From the cell containing the given text, extract its center point as (x, y) coordinate. 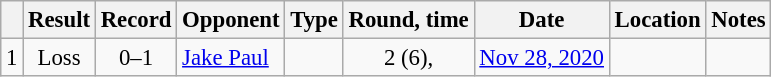
Location (658, 20)
Nov 28, 2020 (542, 58)
0–1 (136, 58)
Result (60, 20)
2 (6), (408, 58)
1 (12, 58)
Type (314, 20)
Loss (60, 58)
Date (542, 20)
Jake Paul (231, 58)
Record (136, 20)
Round, time (408, 20)
Notes (738, 20)
Opponent (231, 20)
